Capture the cell that displays the provided text and extract its [x, y] central coordinate. 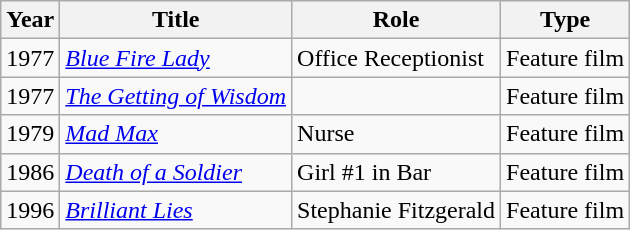
Nurse [396, 134]
Role [396, 20]
Year [30, 20]
Blue Fire Lady [176, 58]
Office Receptionist [396, 58]
Stephanie Fitzgerald [396, 210]
Death of a Soldier [176, 172]
Title [176, 20]
Mad Max [176, 134]
Girl #1 in Bar [396, 172]
1996 [30, 210]
Type [566, 20]
The Getting of Wisdom [176, 96]
1986 [30, 172]
1979 [30, 134]
Brilliant Lies [176, 210]
